Return the (x, y) coordinate for the center point of the cell that contains the specified text.  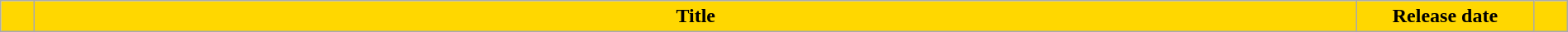
Title (696, 16)
Release date (1446, 16)
